Search for the cell housing the specified text and yield its [x, y] center coordinate. 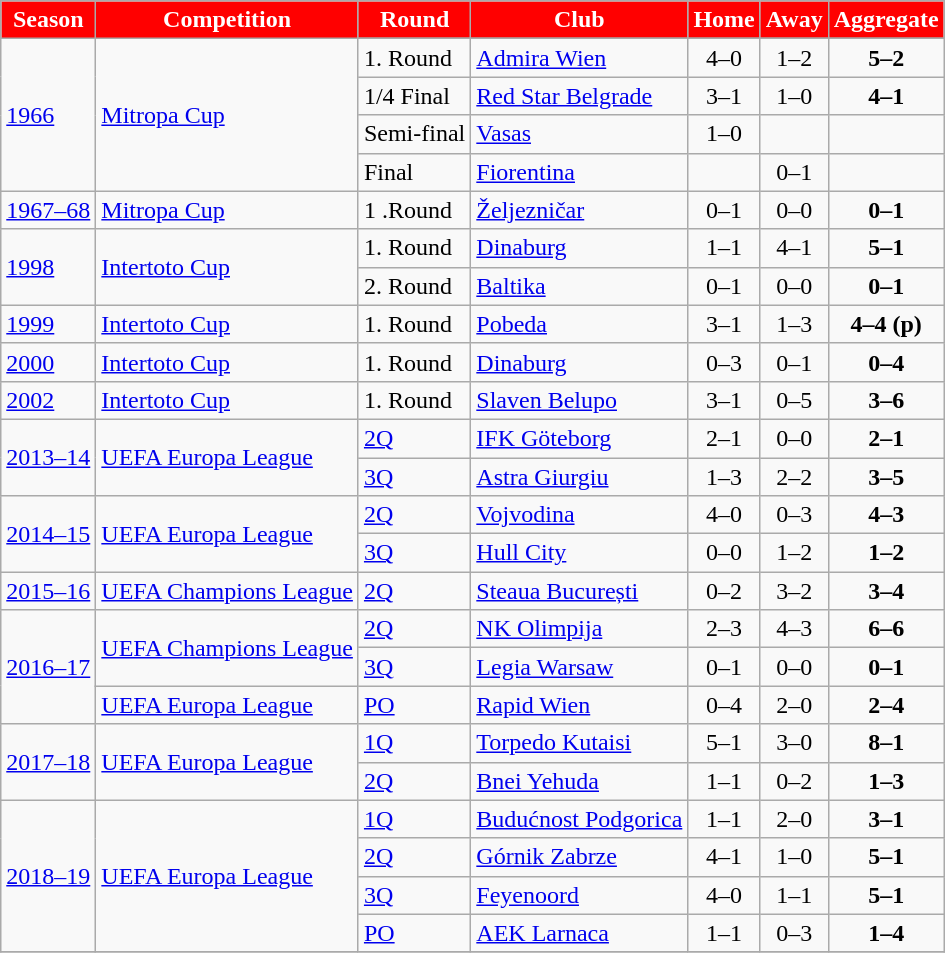
2015–16 [48, 591]
2000 [48, 362]
Final [414, 172]
1/4 Final [414, 96]
3–2 [794, 591]
Bnei Yehuda [580, 781]
Torpedo Kutaisi [580, 743]
Rapid Wien [580, 705]
Astra Giurgiu [580, 477]
Pobeda [580, 324]
Home [724, 20]
Club [580, 20]
Competition [228, 20]
Budućnost Podgorica [580, 819]
1 .Round [414, 210]
2. Round [414, 286]
1998 [48, 267]
3–5 [886, 477]
Aggregate [886, 20]
Red Star Belgrade [580, 96]
Slaven Belupo [580, 400]
4–4 (p) [886, 324]
2014–15 [48, 534]
Željezničar [580, 210]
Legia Warsaw [580, 667]
Hull City [580, 553]
Away [794, 20]
Semi-final [414, 134]
3–6 [886, 400]
2–3 [724, 629]
1967–68 [48, 210]
1966 [48, 115]
2016–17 [48, 667]
Round [414, 20]
2–4 [886, 705]
Baltika [580, 286]
1999 [48, 324]
2002 [48, 400]
2017–18 [48, 762]
2013–14 [48, 457]
2018–19 [48, 876]
3–4 [886, 591]
NK Olimpija [580, 629]
3–0 [794, 743]
1–4 [886, 933]
Admira Wien [580, 58]
0–5 [794, 400]
IFK Göteborg [580, 438]
6–6 [886, 629]
Feyenoord [580, 895]
AEK Larnaca [580, 933]
2–2 [794, 477]
5–2 [886, 58]
8–1 [886, 743]
Vojvodina [580, 515]
Steaua București [580, 591]
Season [48, 20]
Górnik Zabrze [580, 857]
Vasas [580, 134]
Fiorentina [580, 172]
